Identify which cell holds the provided text, then report its [x, y] central coordinate. 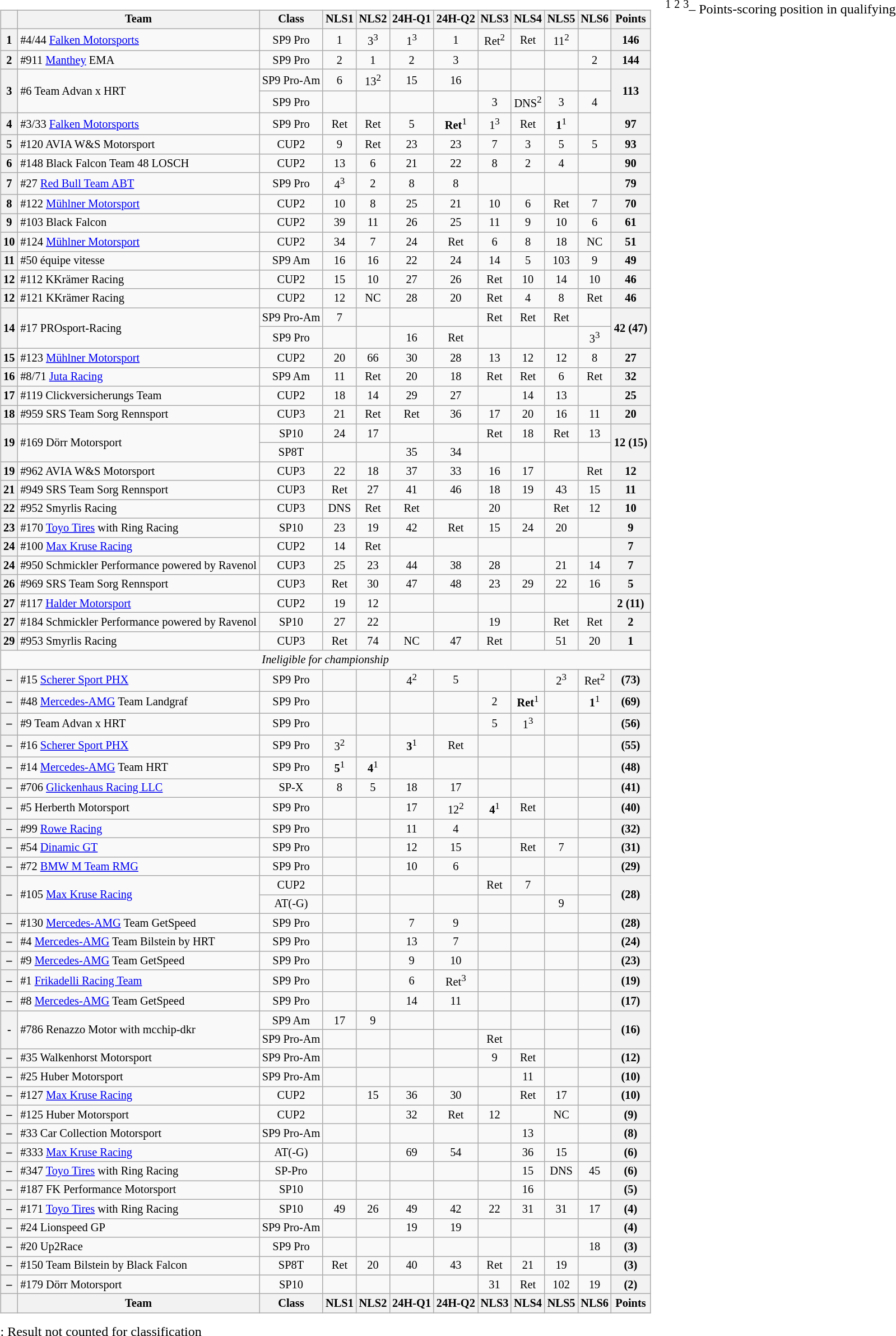
#50 équipe vitesse [138, 261]
(48) [631, 768]
#25 Huber Motorsport [138, 1077]
44 [411, 566]
(23) [631, 961]
113 [631, 91]
#120 AVIA W&S Motorsport [138, 145]
#17 PROsport-Racing [138, 329]
#127 Max Kruse Racing [138, 1096]
#8 Mercedes-AMG Team GetSpeed [138, 1001]
#14 Mercedes-AMG Team HRT [138, 768]
#5 Herberth Motorsport [138, 808]
#969 SRS Team Sorg Rennsport [138, 584]
#20 Up2Race [138, 1247]
132 [373, 81]
#184 Schmickler Performance powered by Ravenol [138, 622]
#33 Car Collection Motorsport [138, 1134]
#171 Toyo Tires with Ring Racing [138, 1209]
DNS2 [528, 102]
112 [561, 39]
#150 Team Bilstein by Black Falcon [138, 1265]
(32) [631, 829]
#959 SRS Team Sorg Rennsport [138, 415]
(16) [631, 1029]
#54 Dinamic GT [138, 848]
#962 AVIA W&S Motorsport [138, 471]
#24 Lionspeed GP [138, 1228]
66 [373, 358]
#170 Toyo Tires with Ring Racing [138, 528]
#6 Team Advan x HRT [138, 91]
#179 Dörr Motorsport [138, 1284]
(40) [631, 808]
70 [631, 204]
(9) [631, 1115]
#130 Mercedes-AMG Team GetSpeed [138, 923]
(69) [631, 702]
#950 Schmickler Performance powered by Ravenol [138, 566]
79 [631, 184]
#122 Mühlner Motorsport [138, 204]
#953 Smyrlis Racing [138, 641]
#3/33 Falken Motorsports [138, 124]
(55) [631, 746]
122 [456, 808]
61 [631, 223]
#333 Max Kruse Racing [138, 1153]
97 [631, 124]
35 [411, 452]
144 [631, 60]
(41) [631, 788]
(29) [631, 866]
45 [595, 1171]
#48 Mercedes-AMG Team Landgraf [138, 702]
#27 Red Bull Team ABT [138, 184]
(56) [631, 724]
#16 Scherer Sport PHX [138, 746]
#1 Frikadelli Racing Team [138, 981]
#4/44 Falken Motorsports [138, 39]
(5) [631, 1190]
#148 Black Falcon Team 48 LOSCH [138, 163]
Ineligible for championship [325, 660]
(2) [631, 1284]
#103 Black Falcon [138, 223]
SP-Pro [291, 1171]
#100 Max Kruse Racing [138, 547]
Ret3 [456, 981]
74 [373, 641]
#119 Clickversicherungs Team [138, 396]
54 [456, 1153]
12 (15) [631, 443]
93 [631, 145]
(8) [631, 1134]
#4 Mercedes-AMG Team Bilstein by HRT [138, 942]
(73) [631, 681]
#105 Max Kruse Racing [138, 895]
103 [561, 261]
48 [456, 584]
90 [631, 163]
#123 Mühlner Motorsport [138, 358]
#786 Renazzo Motor with mcchip-dkr [138, 1029]
- [9, 1029]
38 [456, 566]
#99 Rowe Racing [138, 829]
#121 KKrämer Racing [138, 298]
#112 KKrämer Racing [138, 280]
42 (47) [631, 329]
#15 Scherer Sport PHX [138, 681]
#117 Halder Motorsport [138, 603]
#124 Mühlner Motorsport [138, 242]
40 [411, 1265]
#911 Manthey EMA [138, 60]
#9 Team Advan x HRT [138, 724]
39 [340, 223]
37 [411, 471]
#952 Smyrlis Racing [138, 509]
2 (11) [631, 603]
#187 FK Performance Motorsport [138, 1190]
#169 Dörr Motorsport [138, 443]
#125 Huber Motorsport [138, 1115]
69 [411, 1153]
#35 Walkenhorst Motorsport [138, 1058]
(24) [631, 942]
(17) [631, 1001]
#949 SRS Team Sorg Rennsport [138, 490]
(31) [631, 848]
#9 Mercedes-AMG Team GetSpeed [138, 961]
(12) [631, 1058]
(19) [631, 981]
SP-X [291, 788]
102 [561, 1284]
#8/71 Juta Racing [138, 377]
146 [631, 39]
#72 BMW M Team RMG [138, 866]
#347 Toyo Tires with Ring Racing [138, 1171]
#706 Glickenhaus Racing LLC [138, 788]
